Pinpoint the cell where the given text exists, returning its [x, y] midpoint coordinate. 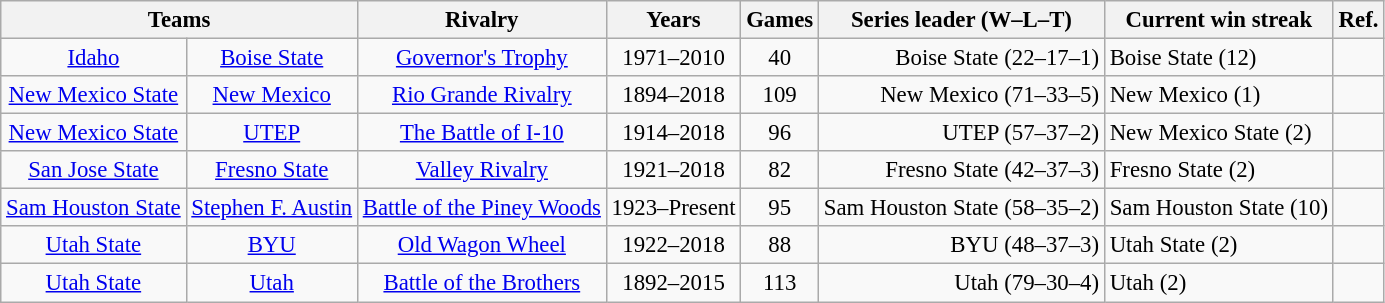
Battle of the Piney Woods [482, 208]
New Mexico (71–33–5) [962, 95]
Old Wagon Wheel [482, 245]
Rivalry [482, 20]
New Mexico [272, 95]
113 [780, 283]
Stephen F. Austin [272, 208]
Utah [272, 283]
Sam Houston State (58–35–2) [962, 208]
82 [780, 170]
New Mexico (1) [1218, 95]
Years [674, 20]
88 [780, 245]
BYU (48–37–3) [962, 245]
1923–Present [674, 208]
1971–2010 [674, 58]
Fresno State (42–37–3) [962, 170]
Utah (2) [1218, 283]
New Mexico State (2) [1218, 133]
109 [780, 95]
Battle of the Brothers [482, 283]
Boise State (12) [1218, 58]
Sam Houston State (10) [1218, 208]
1892–2015 [674, 283]
96 [780, 133]
Games [780, 20]
1894–2018 [674, 95]
Boise State (22–17–1) [962, 58]
Boise State [272, 58]
Rio Grande Rivalry [482, 95]
Current win streak [1218, 20]
Fresno State [272, 170]
1922–2018 [674, 245]
95 [780, 208]
UTEP [272, 133]
Series leader (W–L–T) [962, 20]
The Battle of I-10 [482, 133]
1914–2018 [674, 133]
Utah (79–30–4) [962, 283]
Ref. [1358, 20]
Teams [180, 20]
Fresno State (2) [1218, 170]
Valley Rivalry [482, 170]
UTEP (57–37–2) [962, 133]
BYU [272, 245]
Sam Houston State [94, 208]
Governor's Trophy [482, 58]
40 [780, 58]
San Jose State [94, 170]
1921–2018 [674, 170]
Idaho [94, 58]
Utah State (2) [1218, 245]
